Pinpoint the cell where the given text exists, returning its [x, y] midpoint coordinate. 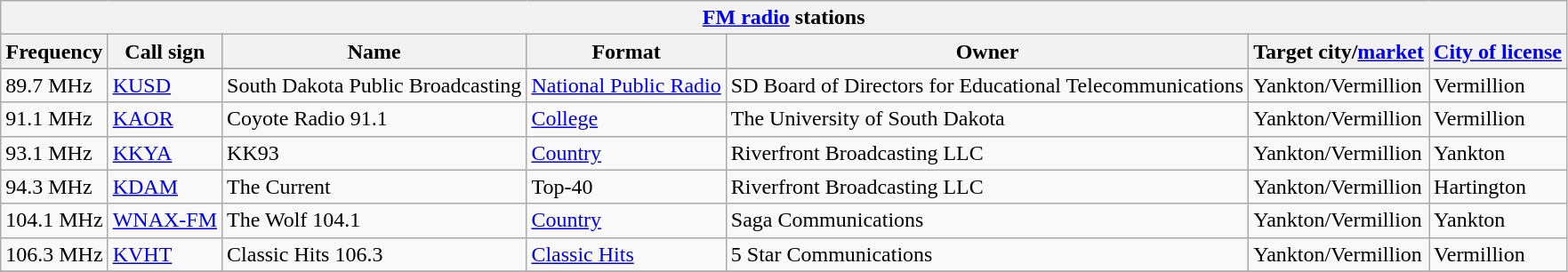
106.3 MHz [54, 254]
Hartington [1498, 187]
KK93 [374, 153]
The Current [374, 187]
Call sign [165, 52]
The University of South Dakota [987, 119]
FM radio stations [784, 18]
Coyote Radio 91.1 [374, 119]
Top-40 [626, 187]
Classic Hits [626, 254]
South Dakota Public Broadcasting [374, 85]
KDAM [165, 187]
5 Star Communications [987, 254]
WNAX-FM [165, 220]
City of license [1498, 52]
KUSD [165, 85]
89.7 MHz [54, 85]
104.1 MHz [54, 220]
The Wolf 104.1 [374, 220]
College [626, 119]
Target city/market [1339, 52]
KKYA [165, 153]
Frequency [54, 52]
Saga Communications [987, 220]
94.3 MHz [54, 187]
KAOR [165, 119]
SD Board of Directors for Educational Telecommunications [987, 85]
Owner [987, 52]
91.1 MHz [54, 119]
93.1 MHz [54, 153]
Classic Hits 106.3 [374, 254]
KVHT [165, 254]
Name [374, 52]
National Public Radio [626, 85]
Format [626, 52]
